Capture the cell that displays the provided text and extract its (x, y) central coordinate. 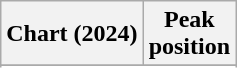
Peakposition (189, 34)
Chart (2024) (72, 34)
